Provide the [x, y] coordinate of the cell's center where the given text is located.  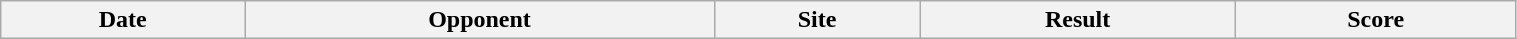
Score [1376, 20]
Result [1078, 20]
Date [123, 20]
Opponent [480, 20]
Site [816, 20]
